Provide the (X, Y) coordinate of the cell's center where the given text is located.  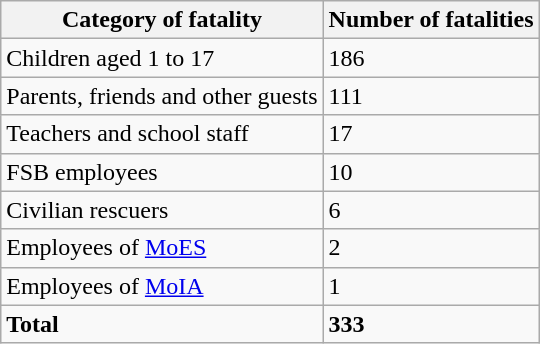
1 (431, 286)
Employees of MoES (162, 248)
Children aged 1 to 17 (162, 58)
111 (431, 96)
Civilian rescuers (162, 210)
Number of fatalities (431, 20)
186 (431, 58)
Total (162, 324)
Category of fatality (162, 20)
Employees of MoIA (162, 286)
Parents, friends and other guests (162, 96)
2 (431, 248)
FSB employees (162, 172)
10 (431, 172)
17 (431, 134)
333 (431, 324)
Teachers and school staff (162, 134)
6 (431, 210)
